Extract the [X, Y] coordinate from the center of the cell holding the provided text.  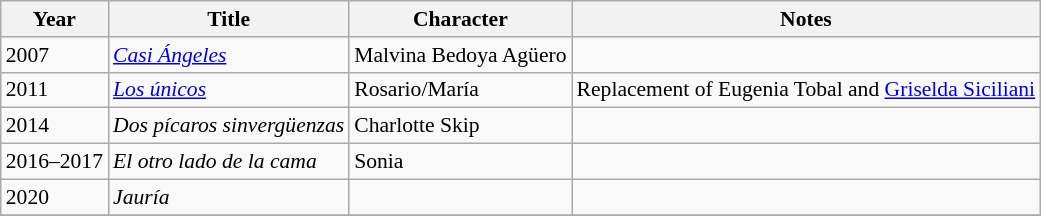
2007 [54, 55]
Sonia [460, 162]
Year [54, 19]
Rosario/María [460, 90]
Replacement of Eugenia Tobal and Griselda Siciliani [806, 90]
Casi Ángeles [228, 55]
2014 [54, 126]
El otro lado de la cama [228, 162]
2020 [54, 197]
2016–2017 [54, 162]
Title [228, 19]
Los únicos [228, 90]
Malvina Bedoya Agüero [460, 55]
Character [460, 19]
Notes [806, 19]
Dos pícaros sinvergüenzas [228, 126]
Jauría [228, 197]
2011 [54, 90]
Charlotte Skip [460, 126]
